Search for the cell housing the specified text and yield its (x, y) center coordinate. 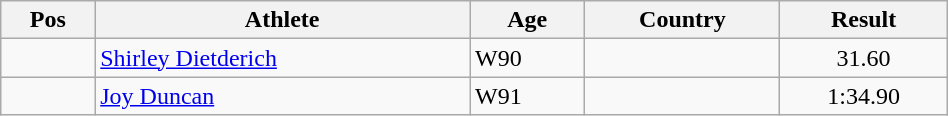
31.60 (864, 58)
W91 (528, 96)
Athlete (282, 20)
Joy Duncan (282, 96)
Pos (48, 20)
W90 (528, 58)
Country (682, 20)
Result (864, 20)
Age (528, 20)
1:34.90 (864, 96)
Shirley Dietderich (282, 58)
